From the cell containing the given text, extract its center point as [x, y] coordinate. 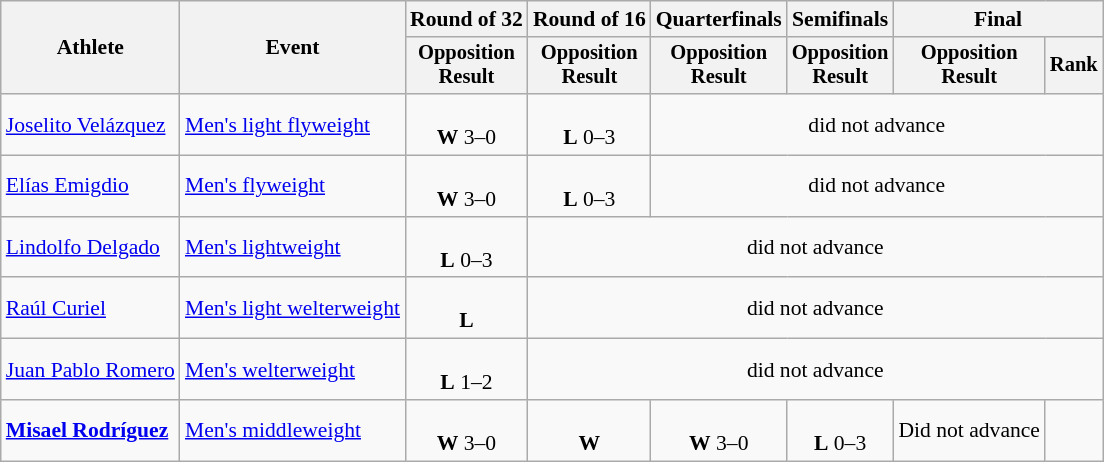
Athlete [90, 48]
Lindolfo Delgado [90, 248]
Semifinals [840, 19]
Men's middleweight [292, 430]
L 1–2 [466, 370]
Raúl Curiel [90, 308]
Quarterfinals [719, 19]
Rank [1074, 66]
Elías Emigdio [90, 186]
Round of 16 [590, 19]
Men's welterweight [292, 370]
Final [998, 19]
L [466, 308]
Juan Pablo Romero [90, 370]
Men's light flyweight [292, 124]
Men's flyweight [292, 186]
Round of 32 [466, 19]
W [590, 430]
Men's lightweight [292, 248]
Misael Rodríguez [90, 430]
Men's light welterweight [292, 308]
Joselito Velázquez [90, 124]
Event [292, 48]
Did not advance [969, 430]
